Return the [X, Y] coordinate for the center point of the cell that contains the specified text.  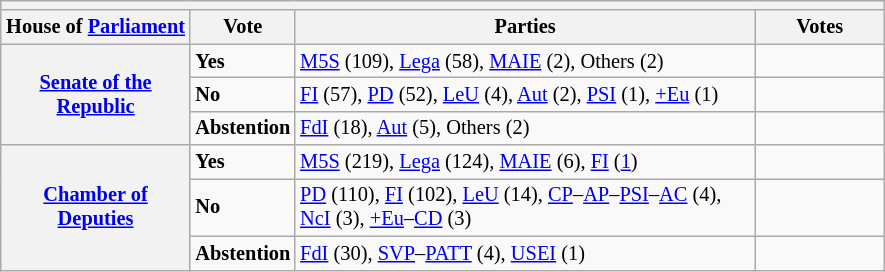
FI (57), PD (52), LeU (4), Aut (2), PSI (1), +Eu (1) [525, 94]
M5S (219), Lega (124), MAIE (6), FI (1) [525, 162]
FdI (18), Aut (5), Others (2) [525, 128]
Votes [820, 27]
Chamber of Deputies [96, 208]
House of Parliament [96, 27]
Senate of the Republic [96, 94]
Vote [242, 27]
M5S (109), Lega (58), MAIE (2), Others (2) [525, 61]
PD (110), FI (102), LeU (14), CP–AP–PSI–AC (4), NcI (3), +Eu–CD (3) [525, 207]
Parties [525, 27]
FdI (30), SVP–PATT (4), USEI (1) [525, 253]
